Return (X, Y) of the center of cell containing provided text 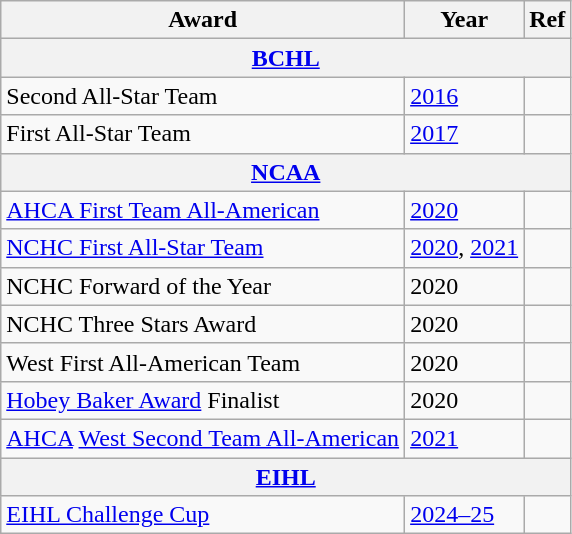
Award (203, 20)
2024–25 (464, 515)
West First All-American Team (203, 362)
NCAA (286, 172)
NCHC First All-Star Team (203, 248)
2020, 2021 (464, 248)
Year (464, 20)
NCHC Forward of the Year (203, 286)
AHCA First Team All-American (203, 210)
Ref (548, 20)
AHCA West Second Team All-American (203, 438)
NCHC Three Stars Award (203, 324)
First All-Star Team (203, 134)
2021 (464, 438)
BCHL (286, 58)
2017 (464, 134)
Second All-Star Team (203, 96)
2016 (464, 96)
Hobey Baker Award Finalist (203, 400)
EIHL (286, 477)
EIHL Challenge Cup (203, 515)
